Pinpoint the cell where the given text exists, returning its [x, y] midpoint coordinate. 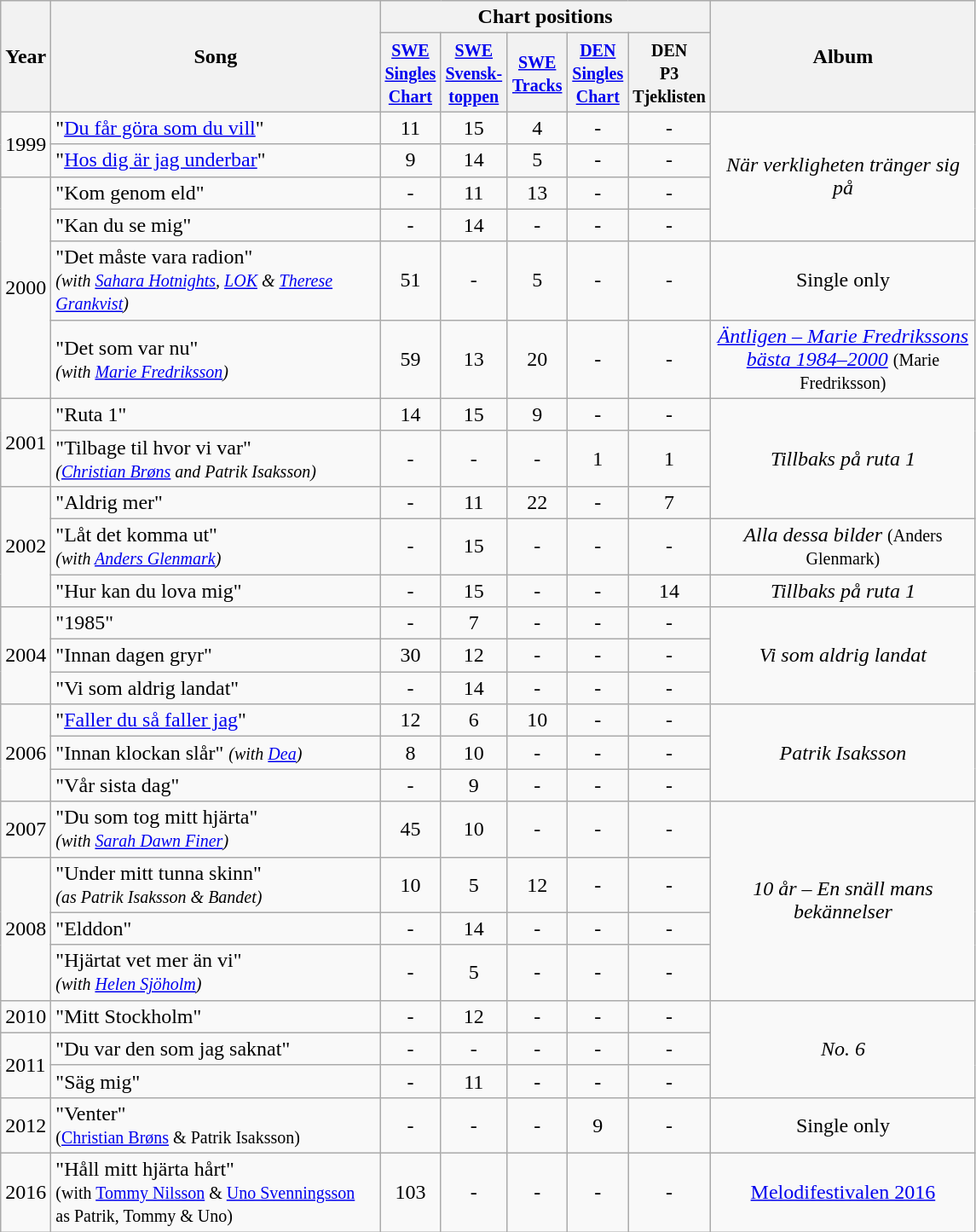
Alla dessa bilder (Anders Glenmark) [842, 546]
2000 [26, 287]
"Kan du se mig" [216, 225]
"Du får göra som du vill" [216, 128]
2002 [26, 546]
51 [411, 281]
10 år – En snäll mans bekännelser [842, 900]
Album [842, 56]
"Vår sista dag" [216, 785]
"Mitt Stockholm" [216, 1016]
2008 [26, 928]
"Du var den som jag saknat" [216, 1049]
2006 [26, 753]
Äntligen – Marie Fredrikssons bästa 1984–2000 (Marie Fredriksson) [842, 359]
"Innan dagen gryr" [216, 656]
Chart positions [546, 17]
SWE Tracks [537, 72]
"Vi som aldrig landat" [216, 688]
2004 [26, 656]
8 [411, 753]
"Hjärtat vet mer än vi" (with Helen Sjöholm) [216, 972]
"Du som tog mitt hjärta" (with Sarah Dawn Finer) [216, 829]
"Venter"(Christian Brøns & Patrik Isaksson) [216, 1125]
"Under mitt tunna skinn" (as Patrik Isaksson & Bandet) [216, 885]
2011 [26, 1065]
22 [537, 502]
SWE Singles Chart [411, 72]
"Håll mitt hjärta hårt"(with Tommy Nilsson & Uno Svenningsson as Patrik, Tommy & Uno) [216, 1192]
6 [474, 720]
1999 [26, 144]
Patrik Isaksson [842, 753]
103 [411, 1192]
45 [411, 829]
59 [411, 359]
2001 [26, 442]
"Det måste vara radion" (with Sahara Hotnights, LOK & Therese Grankvist) [216, 281]
"1985" [216, 623]
2016 [26, 1192]
30 [411, 656]
"Hos dig är jag underbar" [216, 160]
2012 [26, 1125]
"Elddon" [216, 928]
När verkligheten tränger sig på [842, 176]
2010 [26, 1016]
"Säg mig" [216, 1081]
Vi som aldrig landat [842, 656]
"Innan klockan slår" (with Dea) [216, 753]
"Aldrig mer" [216, 502]
4 [537, 128]
Song [216, 56]
20 [537, 359]
DEN Singles Chart [598, 72]
2007 [26, 829]
Year [26, 56]
SWE Svensk-toppen [474, 72]
"Tilbage til hvor vi var" (Christian Brøns and Patrik Isaksson) [216, 459]
Melodifestivalen 2016 [842, 1192]
"Ruta 1" [216, 414]
No. 6 [842, 1049]
"Hur kan du lova mig" [216, 591]
DEN P3 Tjeklisten [670, 72]
"Det som var nu" (with Marie Fredriksson) [216, 359]
"Faller du så faller jag" [216, 720]
"Kom genom eld" [216, 193]
"Låt det komma ut" (with Anders Glenmark) [216, 546]
